Determine the [x, y] coordinate at the center of the cell enclosing the given text.  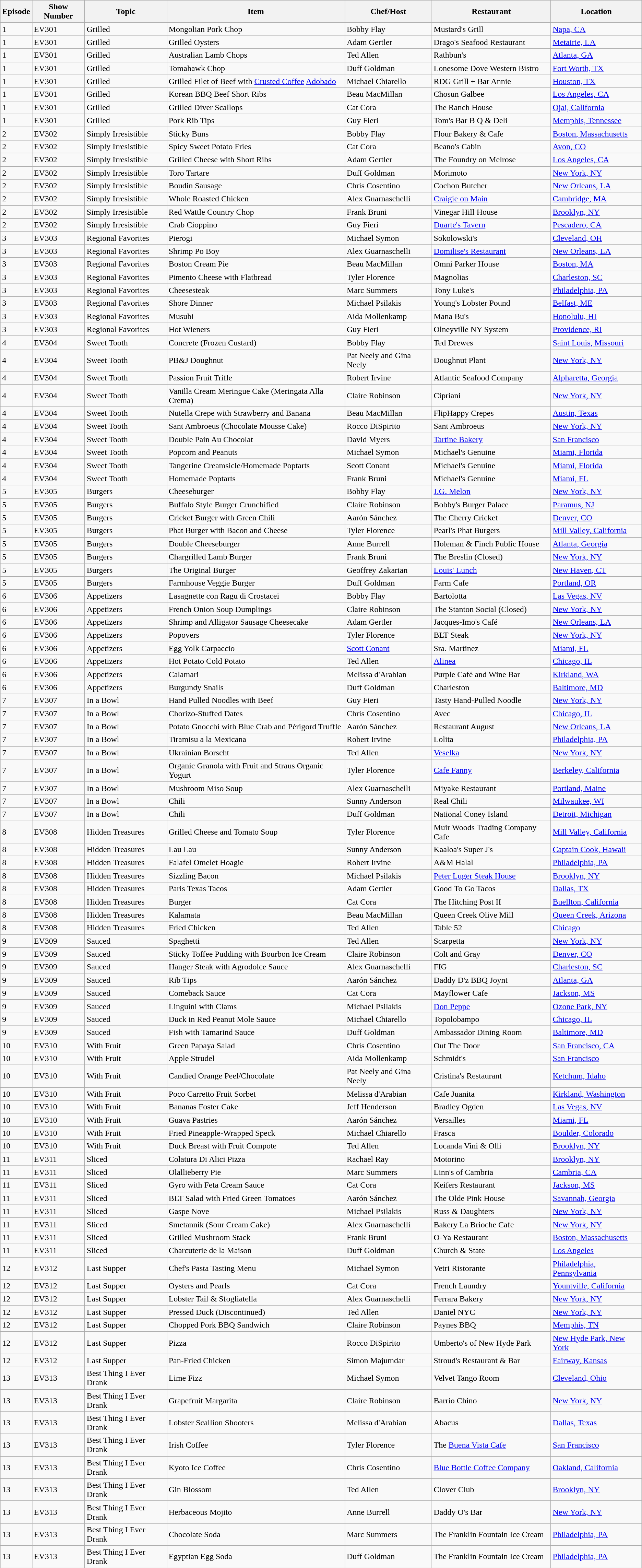
Locanda Vini & Olli [491, 1146]
Ketchum, Idaho [596, 1076]
Jeff Henderson [388, 1107]
Oakland, California [596, 1467]
Grilled Cheese with Short Ribs [256, 160]
The Foundry on Melrose [491, 160]
J.G. Melon [491, 492]
Herbaceous Mojito [256, 1512]
Charleston [491, 687]
Irish Coffee [256, 1445]
Beano's Cabin [491, 146]
Detroit, Michigan [596, 814]
Sant Ambroeus [491, 426]
Location [596, 12]
Cheeseburger [256, 492]
Olallieberry Pie [256, 1172]
Cricket Burger with Green Chili [256, 518]
Fairway, Kansas [596, 1360]
Show Number [58, 12]
Vetri Ristorante [491, 1268]
Keifers Restaurant [491, 1185]
Cambridge, MA [596, 199]
Domilise's Restaurant [491, 251]
Barrio Chino [491, 1400]
Queen Creek Olive Mill [491, 915]
Pimento Cheese with Flatbread [256, 277]
Dallas, Texas [596, 1423]
Grilled Mushroom Stack [256, 1237]
Spicy Sweet Potato Fries [256, 146]
Tangerine Creamsicle/Homemade Poptarts [256, 465]
Houston, TX [596, 81]
Frasca [491, 1133]
Lobster Scallion Shooters [256, 1423]
Gin Blossom [256, 1489]
Ukrainian Borscht [256, 753]
Buffalo Style Burger Crunchified [256, 505]
Lime Fizz [256, 1378]
Falafel Omelet Hoagie [256, 863]
Gaspe Nove [256, 1211]
Tomahawk Chop [256, 68]
Concrete (Frozen Custard) [256, 342]
Chorizo-Stuffed Dates [256, 714]
Mustard's Grill [491, 29]
Omni Parker House [491, 264]
Charcuterie de la Maison [256, 1250]
New Hyde Park, New York [596, 1343]
Pierogi [256, 238]
RDG Grill + Bar Annie [491, 81]
Shrimp and Alligator Sausage Cheesecake [256, 622]
Chopped Pork BBQ Sandwich [256, 1325]
Chef/Host [388, 12]
Louis' Lunch [491, 570]
Fried Chicken [256, 928]
Chocolate Soda [256, 1534]
Avon, CO [596, 146]
BLT Salad with Fried Green Tomatoes [256, 1198]
Boston Cream Pie [256, 264]
Nutella Crepe with Strawberry and Banana [256, 413]
Geoffrey Zakarian [388, 570]
Daddy O's Bar [491, 1512]
Ferrara Bakery [491, 1299]
Guava Pastries [256, 1120]
Schmidt's [491, 1059]
Simon Majumdar [388, 1360]
Abacus [491, 1423]
Topic [126, 12]
Portland, Maine [596, 788]
Savannah, Georgia [596, 1198]
Chicago [596, 928]
Red Wattle Country Chop [256, 212]
FlipHappy Crepes [491, 413]
Doughnut Plant [491, 360]
Don Peppe [491, 1006]
Duarte's Tavern [491, 225]
Kirkland, Washington [596, 1094]
Magnolias [491, 277]
Burgundy Snails [256, 687]
Drago's Seafood Restaurant [491, 42]
The Hitching Post II [491, 902]
Lau Lau [256, 850]
Rathbun's [491, 55]
Shrimp Po Boy [256, 251]
Berkeley, California [596, 770]
Atlanta, Georgia [596, 544]
PB&J Doughnut [256, 360]
Grilled Cheese and Tomato Soup [256, 832]
Sticky Buns [256, 133]
Double Pain Au Chocolat [256, 439]
Lonesome Dove Western Bistro [491, 68]
Cristina's Restaurant [491, 1076]
Cambria, CA [596, 1172]
Bartolotta [491, 596]
Mushroom Miso Soup [256, 788]
The Stanton Social (Closed) [491, 609]
Poco Carretto Fruit Sorbet [256, 1094]
Tony Luke's [491, 290]
Saint Louis, Missouri [596, 342]
A&M Halal [491, 863]
Sticky Toffee Pudding with Bourbon Ice Cream [256, 954]
Ted Drewes [491, 342]
Topolobampo [491, 1019]
Sant Ambroeus (Chocolate Mousse Cake) [256, 426]
Vanilla Cream Meringue Cake (Meringata Alla Crema) [256, 395]
Farm Cafe [491, 583]
Pizza [256, 1343]
Kalamata [256, 915]
Buellton, California [596, 902]
Smetannik (Sour Cream Cake) [256, 1224]
Clover Club [491, 1489]
Sokolowski's [491, 238]
Atlantic Seafood Company [491, 378]
Portland, OR [596, 583]
Mongolian Pork Chop [256, 29]
Shore Dinner [256, 303]
Miyake Restaurant [491, 788]
Cleveland, OH [596, 238]
National Coney Island [491, 814]
Hot Wieners [256, 329]
Spaghetti [256, 941]
Avec [491, 714]
Pork Rib Tips [256, 120]
Muir Woods Trading Company Cafe [491, 832]
Egg Yolk Carpaccio [256, 648]
Whole Roasted Chicken [256, 199]
Pearl's Phat Burgers [491, 531]
Korean BBQ Beef Short Ribs [256, 94]
French Laundry [491, 1286]
Morimoto [491, 173]
The Olde Pink House [491, 1198]
Organic Granola with Fruit and Straus Organic Yogurt [256, 770]
Chosun Galbee [491, 94]
Grilled Filet of Beef with Crusted Coffee Adobado [256, 81]
Phat Burger with Bacon and Cheese [256, 531]
Tasty Hand-Pulled Noodle [491, 700]
The Ranch House [491, 107]
Mayflower Cafe [491, 993]
Paynes BBQ [491, 1325]
Bakery La Brioche Cafe [491, 1224]
Restaurant [491, 12]
Pressed Duck (Discontinued) [256, 1312]
Purple Café and Wine Bar [491, 674]
Velvet Tango Room [491, 1378]
Cleveland, Ohio [596, 1378]
Tom's Bar B Q & Deli [491, 120]
Kaaloa's Super J's [491, 850]
Napa, CA [596, 29]
Philadelphia, Pennsylvania [596, 1268]
Good To Go Tacos [491, 889]
Rachael Ray [388, 1159]
Grilled Oysters [256, 42]
Tartine Bakery [491, 439]
Honolulu, HI [596, 316]
Green Papaya Salad [256, 1045]
Cheesesteak [256, 290]
Memphis, Tennessee [596, 120]
Daddy D'z BBQ Joynt [491, 980]
Ambassador Dining Room [491, 1032]
Linn's of Cambria [491, 1172]
Sizzling Bacon [256, 876]
Boudin Sausage [256, 186]
Linguini with Clams [256, 1006]
Musubi [256, 316]
Mana Bu's [491, 316]
Ozone Park, NY [596, 1006]
Episode [16, 12]
Craigie on Main [491, 199]
The Cherry Cricket [491, 518]
Grilled Diver Scallops [256, 107]
Homemade Poptarts [256, 479]
The Buena Vista Cafe [491, 1445]
Pescadero, CA [596, 225]
Calamari [256, 674]
Pan-Fried Chicken [256, 1360]
Cochon Butcher [491, 186]
Yountville, California [596, 1286]
French Onion Soup Dumplings [256, 609]
Duck in Red Peanut Mole Sauce [256, 1019]
Egyptian Egg Soda [256, 1557]
San Francisco, CA [596, 1045]
The Original Burger [256, 570]
Jacques-Imo's Café [491, 622]
Alinea [491, 661]
Peter Luger Steak House [491, 876]
Kirkland, WA [596, 674]
Motorino [491, 1159]
Burger [256, 902]
Tiramisu a la Mexicana [256, 740]
Holeman & Finch Public House [491, 544]
Farmhouse Veggie Burger [256, 583]
Cafe Fanny [491, 770]
BLT Steak [491, 635]
Hot Potato Cold Potato [256, 661]
Bradley Ogden [491, 1107]
Stroud's Restaurant & Bar [491, 1360]
The Breslin (Closed) [491, 557]
Providence, RI [596, 329]
Passion Fruit Trifle [256, 378]
Chargrilled Lamb Burger [256, 557]
David Myers [388, 439]
Comeback Sauce [256, 993]
Queen Creek, Arizona [596, 915]
Captain Cook, Hawaii [596, 850]
Apple Strudel [256, 1059]
Alpharetta, Georgia [596, 378]
Flour Bakery & Cafe [491, 133]
Potato Gnocchi with Blue Crab and Périgord Truffle [256, 727]
Double Cheeseburger [256, 544]
Los Angeles [596, 1250]
Fish with Tamarind Sauce [256, 1032]
Ojai, California [596, 107]
Cafe Juanita [491, 1094]
Olneyville NY System [491, 329]
Out The Door [491, 1045]
Metairie, LA [596, 42]
Lolita [491, 740]
Veselka [491, 753]
Belfast, ME [596, 303]
Lasagnette con Ragu di Crostacei [256, 596]
Chef's Pasta Tasting Menu [256, 1268]
Item [256, 12]
Rib Tips [256, 980]
Bananas Foster Cake [256, 1107]
Milwaukee, WI [596, 801]
Russ & Daughters [491, 1211]
Hanger Steak with Agrodolce Sauce [256, 967]
Bobby's Burger Palace [491, 505]
Grapefruit Margarita [256, 1400]
Crab Cioppino [256, 225]
Paramus, NJ [596, 505]
Fried Pineapple-Wrapped Speck [256, 1133]
O-Ya Restaurant [491, 1237]
Austin, Texas [596, 413]
Daniel NYC [491, 1312]
New Haven, CT [596, 570]
Popcorn and Peanuts [256, 452]
Paris Texas Tacos [256, 889]
Umberto's of New Hyde Park [491, 1343]
Dallas, TX [596, 889]
Vinegar Hill House [491, 212]
Table 52 [491, 928]
Lobster Tail & Sfogliatella [256, 1299]
Versailles [491, 1120]
Church & State [491, 1250]
Young's Lobster Pound [491, 303]
Popovers [256, 635]
Scarpetta [491, 941]
Blue Bottle Coffee Company [491, 1467]
Colatura Di Alici Pizza [256, 1159]
Cipriani [491, 395]
Real Chili [491, 801]
Sra. Martinez [491, 648]
Boston, MA [596, 264]
Candied Orange Peel/Chocolate [256, 1076]
Hand Pulled Noodles with Beef [256, 700]
Kyoto Ice Coffee [256, 1467]
Toro Tartare [256, 173]
Duck Breast with Fruit Compote [256, 1146]
Fort Worth, TX [596, 68]
Gyro with Feta Cream Sauce [256, 1185]
Colt and Gray [491, 954]
Boulder, Colorado [596, 1133]
Australian Lamb Chops [256, 55]
Memphis, TN [596, 1325]
Oysters and Pearls [256, 1286]
Restaurant August [491, 727]
FIG [491, 967]
